Return [x, y] of the center of cell containing provided text 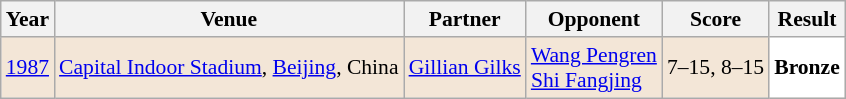
Wang Pengren Shi Fangjing [594, 68]
Venue [229, 19]
Result [807, 19]
Score [716, 19]
Year [28, 19]
Partner [465, 19]
1987 [28, 68]
Capital Indoor Stadium, Beijing, China [229, 68]
Bronze [807, 68]
Gillian Gilks [465, 68]
Opponent [594, 19]
7–15, 8–15 [716, 68]
